Return the (X, Y) coordinate for the center point of the cell that contains the specified text.  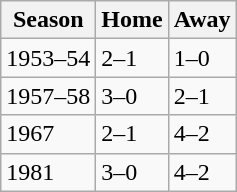
1–0 (202, 58)
Home (132, 20)
1981 (48, 172)
Away (202, 20)
Season (48, 20)
1953–54 (48, 58)
1957–58 (48, 96)
1967 (48, 134)
